Identify which cell holds the provided text, then report its [x, y] central coordinate. 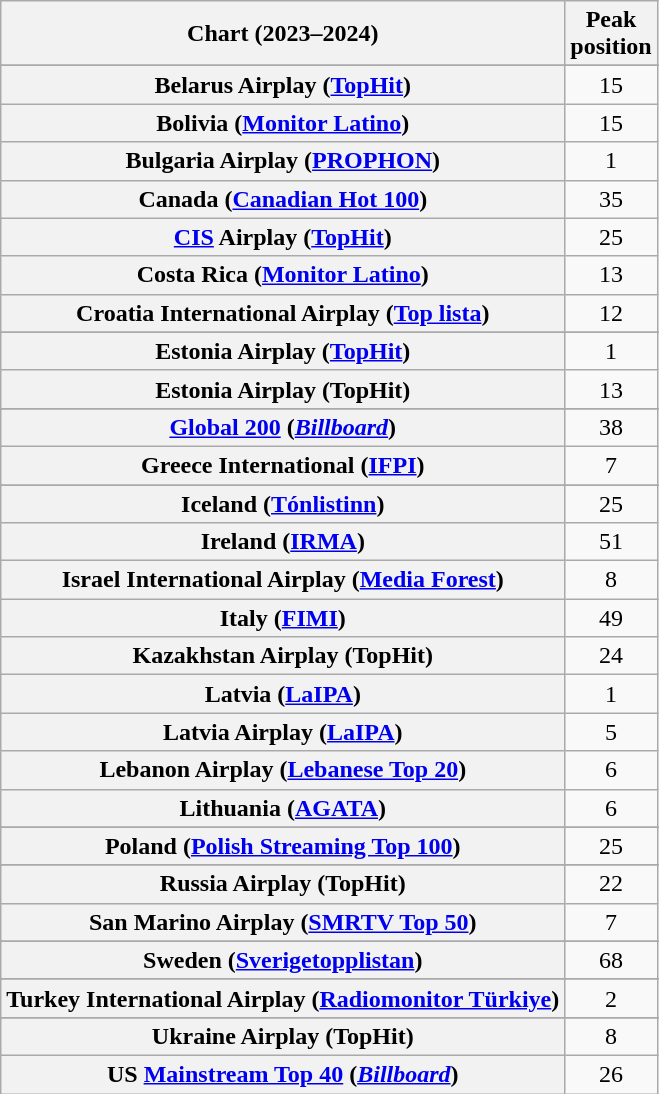
Latvia (LaIPA) [283, 694]
Bolivia (Monitor Latino) [283, 123]
Israel International Airplay (Media Forest) [283, 580]
Lebanon Airplay (Lebanese Top 20) [283, 770]
26 [611, 1074]
22 [611, 884]
CIS Airplay (TopHit) [283, 237]
Peakposition [611, 34]
San Marino Airplay (SMRTV Top 50) [283, 922]
35 [611, 199]
Lithuania (AGATA) [283, 808]
2 [611, 998]
12 [611, 313]
Kazakhstan Airplay (TopHit) [283, 656]
Turkey International Airplay (Radiomonitor Türkiye) [283, 998]
51 [611, 542]
49 [611, 618]
Bulgaria Airplay (PROPHON) [283, 161]
US Mainstream Top 40 (Billboard) [283, 1074]
Italy (FIMI) [283, 618]
Chart (2023–2024) [283, 34]
68 [611, 960]
5 [611, 732]
Canada (Canadian Hot 100) [283, 199]
Greece International (IFPI) [283, 465]
Latvia Airplay (LaIPA) [283, 732]
Ireland (IRMA) [283, 542]
Costa Rica (Monitor Latino) [283, 275]
Russia Airplay (TopHit) [283, 884]
Ukraine Airplay (TopHit) [283, 1036]
24 [611, 656]
Poland (Polish Streaming Top 100) [283, 846]
Croatia International Airplay (Top lista) [283, 313]
Iceland (Tónlistinn) [283, 503]
38 [611, 427]
Sweden (Sverigetopplistan) [283, 960]
Global 200 (Billboard) [283, 427]
Belarus Airplay (TopHit) [283, 85]
